Provide the [x, y] coordinate of the cell's center where the given text is located.  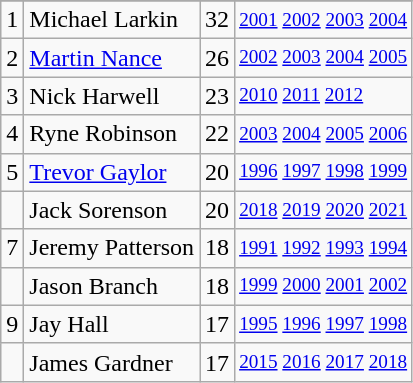
Martin Nance [112, 58]
1996 1997 1998 1999 [324, 172]
5 [12, 172]
7 [12, 248]
Jason Branch [112, 286]
26 [218, 58]
1995 1996 1997 1998 [324, 324]
Trevor Gaylor [112, 172]
32 [218, 20]
Michael Larkin [112, 20]
2015 2016 2017 2018 [324, 362]
Jack Sorenson [112, 210]
23 [218, 96]
2010 2011 2012 [324, 96]
1 [12, 20]
2002 2003 2004 2005 [324, 58]
Nick Harwell [112, 96]
James Gardner [112, 362]
2001 2002 2003 2004 [324, 20]
2003 2004 2005 2006 [324, 134]
22 [218, 134]
1991 1992 1993 1994 [324, 248]
3 [12, 96]
2 [12, 58]
4 [12, 134]
9 [12, 324]
Ryne Robinson [112, 134]
1999 2000 2001 2002 [324, 286]
2018 2019 2020 2021 [324, 210]
Jay Hall [112, 324]
Jeremy Patterson [112, 248]
